Find where the given text appears and provide that cell's center as [X, Y] coordinate. 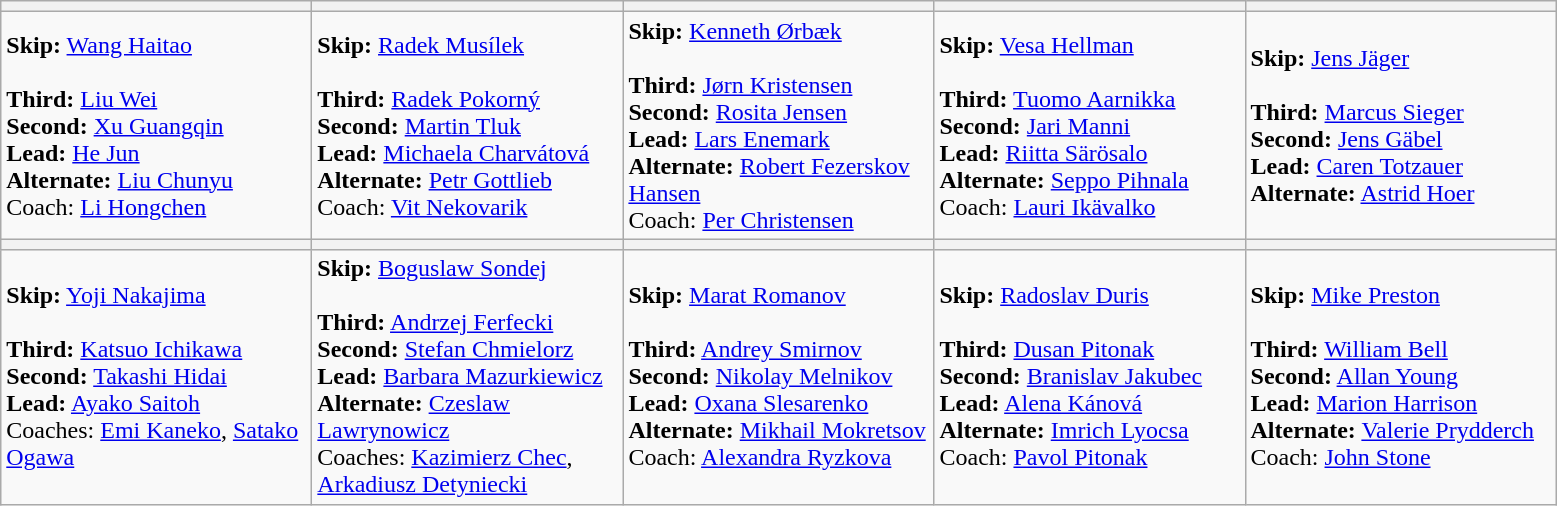
Skip: Wang HaitaoThird: Liu Wei Second: Xu Guangqin Lead: He Jun Alternate: Liu Chunyu Coach: Li Hongchen [156, 126]
Skip: Vesa HellmanThird: Tuomo Aarnikka Second: Jari Manni Lead: Riitta Särösalo Alternate: Seppo Pihnala Coach: Lauri Ikävalko [1090, 126]
Skip: Radoslav DurisThird: Dusan Pitonak Second: Branislav Jakubec Lead: Alena Kánová Alternate: Imrich Lyocsa Coach: Pavol Pitonak [1090, 377]
Skip: Yoji NakajimaThird: Katsuo Ichikawa Second: Takashi Hidai Lead: Ayako Saitoh Coaches: Emi Kaneko, Satako Ogawa [156, 377]
Skip: Mike PrestonThird: William Bell Second: Allan Young Lead: Marion Harrison Alternate: Valerie Prydderch Coach: John Stone [1400, 377]
Skip: Marat RomanovThird: Andrey Smirnov Second: Nikolay Melnikov Lead: Oxana Slesarenko Alternate: Mikhail Mokretsov Coach: Alexandra Ryzkova [778, 377]
Skip: Kenneth ØrbækThird: Jørn Kristensen Second: Rosita Jensen Lead: Lars Enemark Alternate: Robert Fezerskov Hansen Coach: Per Christensen [778, 126]
Skip: Radek MusílekThird: Radek Pokorný Second: Martin Tluk Lead: Michaela Charvátová Alternate: Petr Gottlieb Coach: Vit Nekovarik [468, 126]
Skip: Jens JägerThird: Marcus Sieger Second: Jens Gäbel Lead: Caren Totzauer Alternate: Astrid Hoer [1400, 126]
